Output the (X, Y) coordinate of the center of the cell containing the given text.  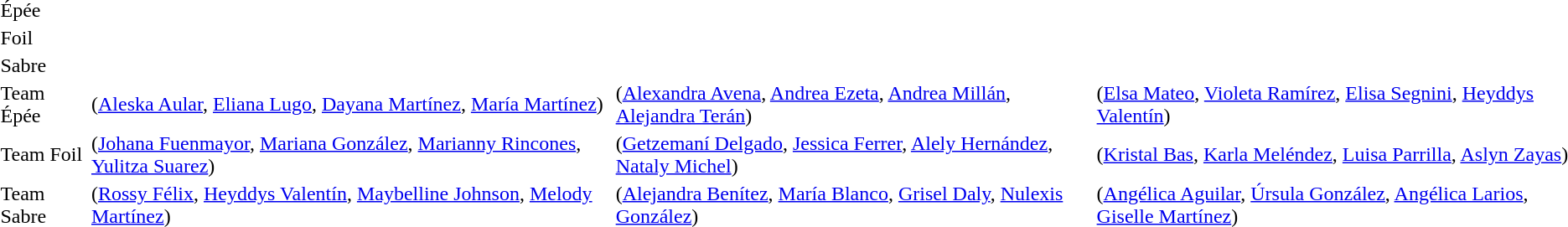
(Johana Fuenmayor, Mariana González, Marianny Rincones, Yulitza Suarez) (352, 154)
(Aleska Aular, Eliana Lugo, Dayana Martínez, María Martínez) (352, 104)
(Alexandra Avena, Andrea Ezeta, Andrea Millán, Alejandra Terán) (853, 104)
(Getzemaní Delgado, Jessica Ferrer, Alely Hernández, Nataly Michel) (853, 154)
